From the cell containing the given text, extract its center point as (x, y) coordinate. 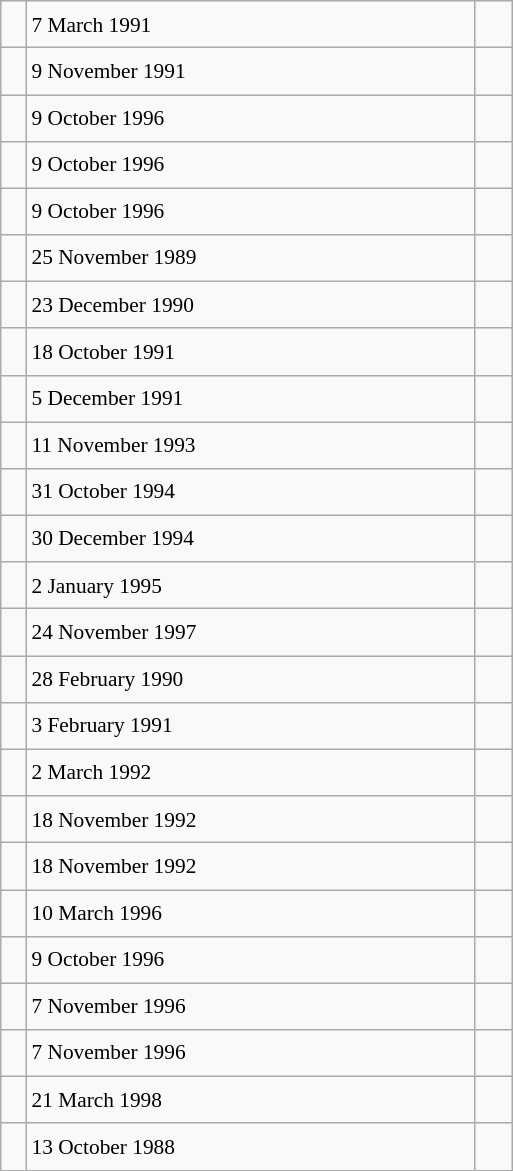
18 October 1991 (250, 352)
23 December 1990 (250, 306)
3 February 1991 (250, 726)
11 November 1993 (250, 446)
2 March 1992 (250, 772)
28 February 1990 (250, 680)
13 October 1988 (250, 1146)
31 October 1994 (250, 492)
21 March 1998 (250, 1100)
9 November 1991 (250, 72)
25 November 1989 (250, 258)
30 December 1994 (250, 538)
7 March 1991 (250, 24)
5 December 1991 (250, 398)
10 March 1996 (250, 914)
2 January 1995 (250, 586)
24 November 1997 (250, 632)
